Capture the cell that displays the provided text and extract its [X, Y] central coordinate. 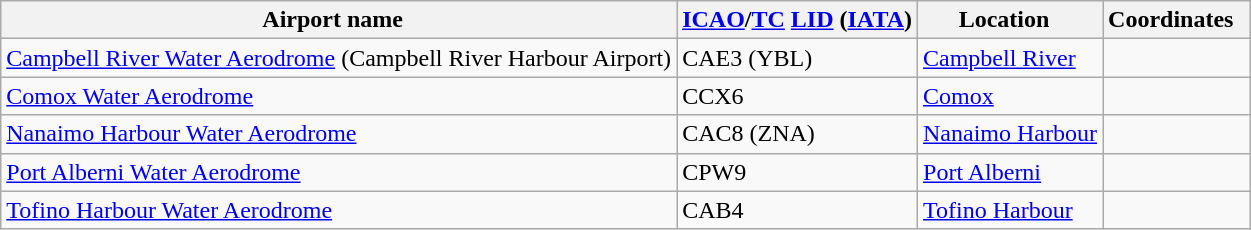
Campbell River Water Aerodrome (Campbell River Harbour Airport) [339, 58]
Campbell River [1010, 58]
CAB4 [798, 210]
CPW9 [798, 172]
Tofino Harbour Water Aerodrome [339, 210]
Coordinates [1177, 20]
Comox [1010, 96]
Location [1010, 20]
Airport name [339, 20]
Port Alberni [1010, 172]
Tofino Harbour [1010, 210]
Comox Water Aerodrome [339, 96]
Nanaimo Harbour Water Aerodrome [339, 134]
CCX6 [798, 96]
CAE3 (YBL) [798, 58]
Port Alberni Water Aerodrome [339, 172]
CAC8 (ZNA) [798, 134]
ICAO/TC LID (IATA) [798, 20]
Nanaimo Harbour [1010, 134]
